Scan for the cell matching the given text and deliver its (x, y) coordinate at center. 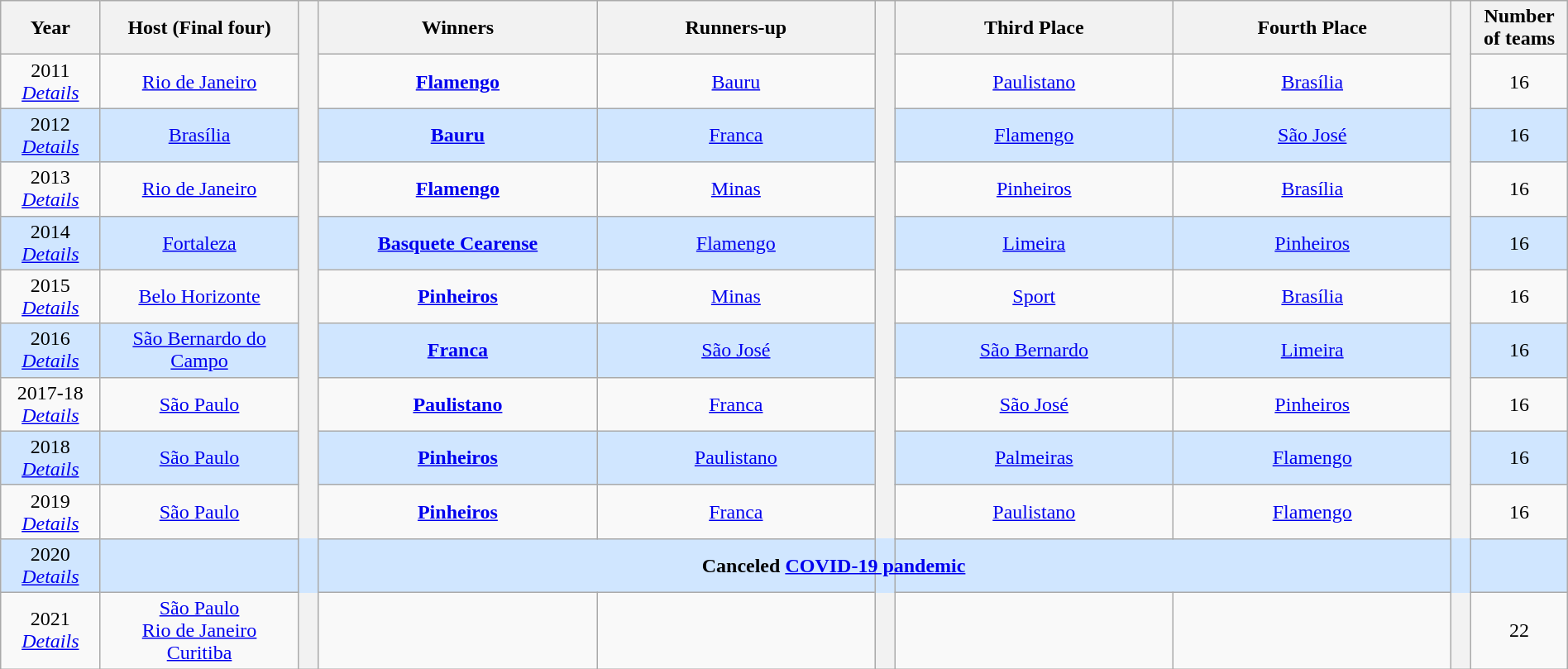
2016Details (50, 351)
Year (50, 28)
São Paulo Rio de Janeiro Curitiba (199, 630)
Palmeiras (1034, 458)
São Bernardo do Campo (199, 351)
Fourth Place (1312, 28)
Host (Final four) (199, 28)
Basquete Cearense (457, 243)
Runners-up (736, 28)
2011Details (50, 81)
Fortaleza (199, 243)
2015Details (50, 296)
2021Details (50, 630)
Belo Horizonte (199, 296)
São Bernardo (1034, 351)
2017-18Details (50, 404)
Sport (1034, 296)
2020Details (50, 566)
Canceled COVID-19 pandemic (834, 566)
2012Details (50, 136)
Number of teams (1519, 28)
2014Details (50, 243)
2019Details (50, 511)
2013Details (50, 189)
22 (1519, 630)
2018Details (50, 458)
Winners (457, 28)
Third Place (1034, 28)
